Output the [x, y] coordinate of the center of the cell containing the given text.  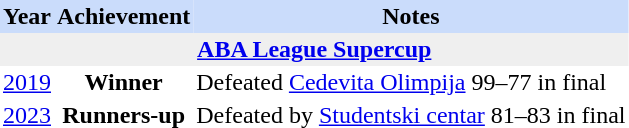
Winner [124, 82]
2019 [27, 82]
ABA League Supercup [314, 50]
Defeated Cedevita Olimpija 99–77 in final [410, 82]
Year [27, 16]
Notes [410, 16]
Achievement [124, 16]
